Provide the (X, Y) coordinate of the cell's center where the given text is located.  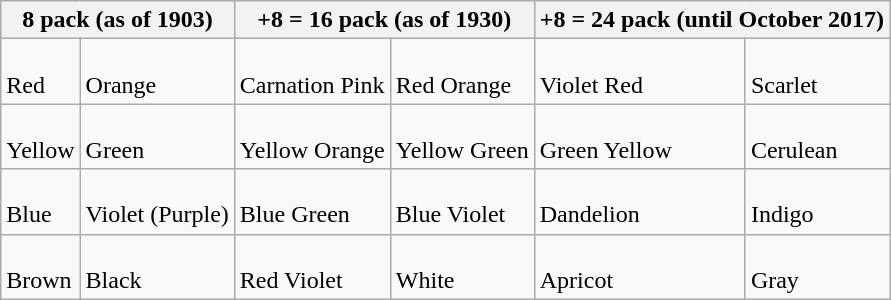
Blue Green (312, 202)
Apricot (640, 266)
Yellow Orange (312, 136)
Brown (40, 266)
Scarlet (817, 72)
+8 = 16 pack (as of 1930) (384, 20)
Violet Red (640, 72)
Yellow (40, 136)
Carnation Pink (312, 72)
8 pack (as of 1903) (118, 20)
Violet (Purple) (157, 202)
Green Yellow (640, 136)
Dandelion (640, 202)
Black (157, 266)
Red Orange (462, 72)
Yellow Green (462, 136)
Indigo (817, 202)
Orange (157, 72)
Red (40, 72)
Blue Violet (462, 202)
Cerulean (817, 136)
Green (157, 136)
White (462, 266)
Red Violet (312, 266)
Blue (40, 202)
+8 = 24 pack (until October 2017) (712, 20)
Gray (817, 266)
